For the text-containing cell, return its midpoint in (X, Y) coordinate format. 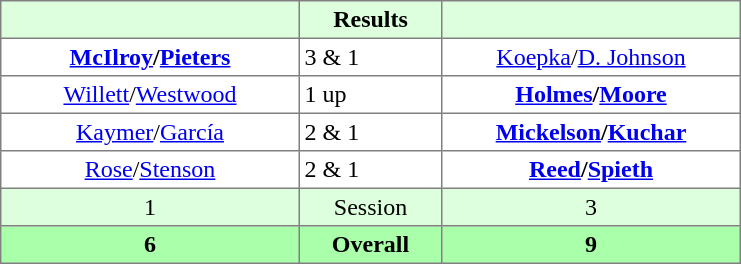
McIlroy/Pieters (150, 57)
3 (591, 207)
9 (591, 245)
Overall (370, 245)
1 up (370, 95)
Mickelson/Kuchar (591, 132)
6 (150, 245)
3 & 1 (370, 57)
Reed/Spieth (591, 170)
Willett/Westwood (150, 95)
Holmes/Moore (591, 95)
Session (370, 207)
Rose/Stenson (150, 170)
Koepka/D. Johnson (591, 57)
Results (370, 20)
Kaymer/García (150, 132)
1 (150, 207)
